Output the (X, Y) coordinate of the center of the cell containing the given text.  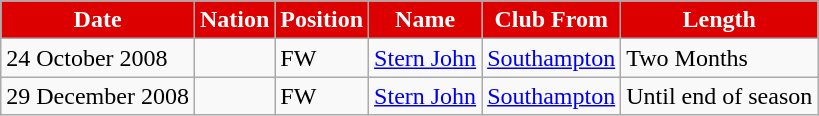
Name (426, 20)
Nation (234, 20)
Length (720, 20)
24 October 2008 (98, 58)
29 December 2008 (98, 96)
Date (98, 20)
Until end of season (720, 96)
Club From (552, 20)
Position (322, 20)
Two Months (720, 58)
